Determine the (X, Y) coordinate at the center of the cell enclosing the given text.  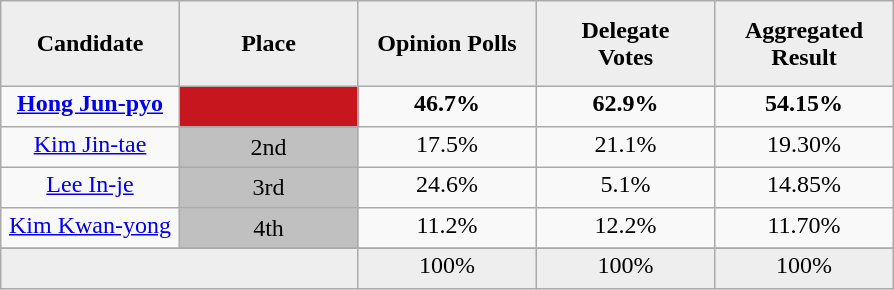
14.85% (804, 187)
Hong Jun-pyo (90, 106)
Candidate (90, 44)
3rd (268, 187)
11.2% (447, 228)
5.1% (625, 187)
Opinion Polls (447, 44)
4th (268, 228)
Kim Kwan-yong (90, 228)
46.7% (447, 106)
62.9% (625, 106)
19.30% (804, 147)
Delegate Votes (625, 44)
12.2% (625, 228)
24.6% (447, 187)
17.5% (447, 147)
21.1% (625, 147)
11.70% (804, 228)
Kim Jin-tae (90, 147)
Lee In-je (90, 187)
2nd (268, 147)
Aggregated Result (804, 44)
Place (268, 44)
54.15% (804, 106)
